Locate the cell with the specified text and output its [x, y] center coordinate. 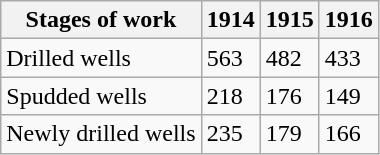
235 [230, 134]
433 [348, 58]
Stages of work [101, 20]
563 [230, 58]
1914 [230, 20]
482 [290, 58]
1916 [348, 20]
1915 [290, 20]
179 [290, 134]
218 [230, 96]
Drilled wells [101, 58]
166 [348, 134]
Newly drilled wells [101, 134]
Spudded wells [101, 96]
149 [348, 96]
176 [290, 96]
